Output the [X, Y] coordinate of the center of the cell containing the given text.  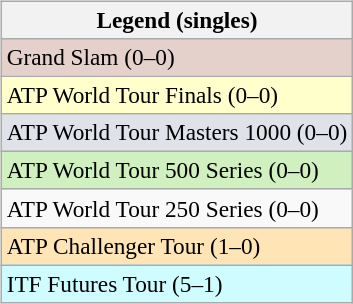
ATP World Tour Masters 1000 (0–0) [176, 133]
ATP World Tour 250 Series (0–0) [176, 208]
ATP Challenger Tour (1–0) [176, 246]
ITF Futures Tour (5–1) [176, 284]
ATP World Tour 500 Series (0–0) [176, 171]
Grand Slam (0–0) [176, 57]
Legend (singles) [176, 20]
ATP World Tour Finals (0–0) [176, 95]
